Extract the (x, y) coordinate from the center of the cell holding the provided text.  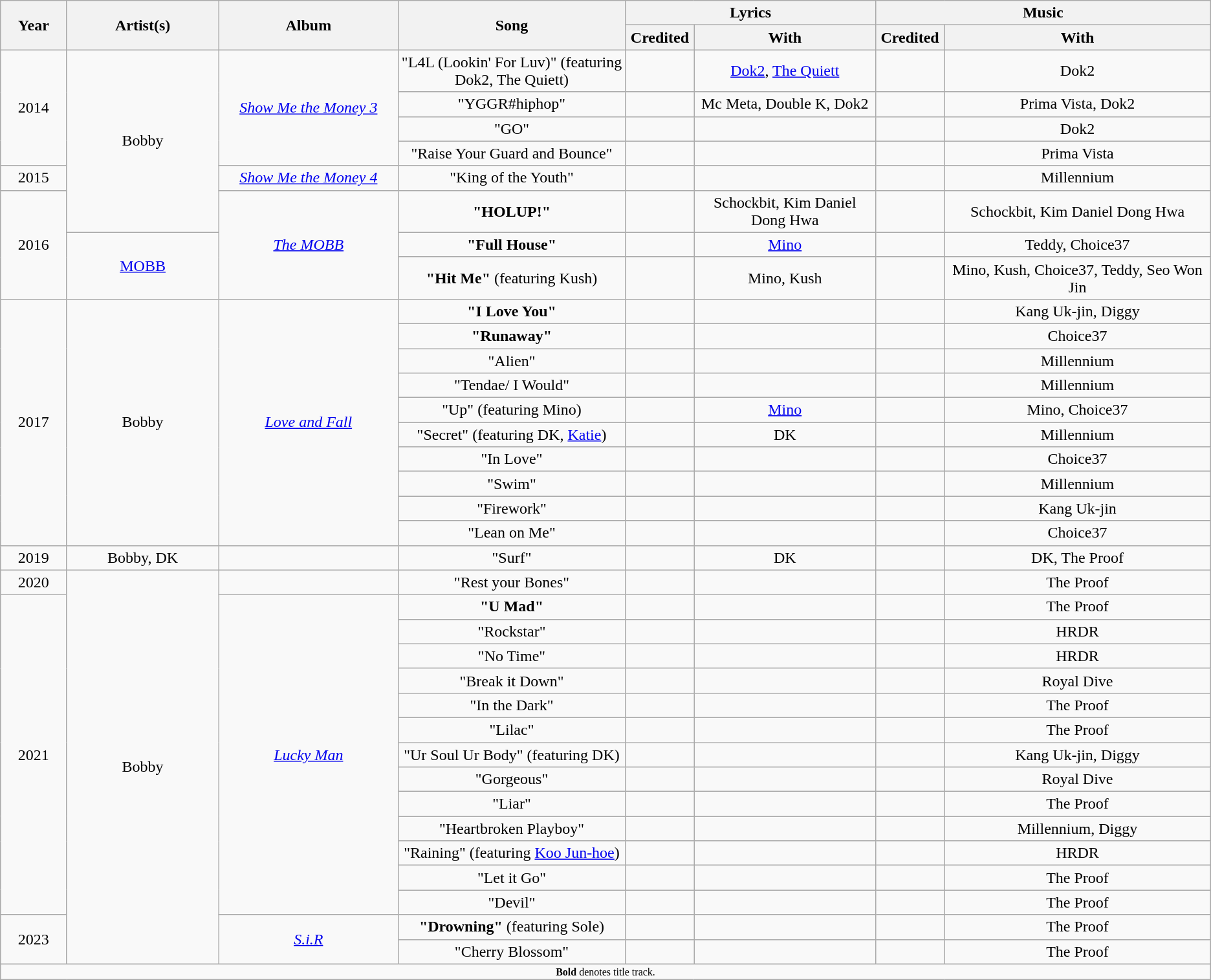
Prima Vista, Dok2 (1078, 104)
"Up" (featuring Mino) (511, 410)
"King of the Youth" (511, 178)
"GO" (511, 129)
"Raining" (featuring Koo Jun-hoe) (511, 853)
Year (34, 25)
"Secret" (featuring DK, Katie) (511, 435)
"Runaway" (511, 336)
Mc Meta, Double K, Dok2 (785, 104)
Show Me the Money 3 (308, 107)
Bobby, DK (142, 558)
"Devil" (511, 902)
2019 (34, 558)
"Firework" (511, 508)
2015 (34, 178)
"I Love You" (511, 311)
"Gorgeous" (511, 779)
"Heartbroken Playboy" (511, 829)
Mino, Kush, Choice37, Teddy, Seo Won Jin (1078, 278)
"Cherry Blossom" (511, 952)
Bold denotes title track. (605, 972)
"Lean on Me" (511, 533)
"Rockstar" (511, 631)
The MOBB (308, 245)
"Swim" (511, 484)
Lucky Man (308, 754)
"Full House" (511, 245)
2023 (34, 939)
Millennium, Diggy (1078, 829)
"YGGR#hiphop" (511, 104)
"Raise Your Guard and Bounce" (511, 153)
"HOLUP!" (511, 211)
Mino, Choice37 (1078, 410)
"Lilac" (511, 730)
Teddy, Choice37 (1078, 245)
"Alien" (511, 360)
"No Time" (511, 656)
Kang Uk-jin (1078, 508)
"L4L (Lookin' For Luv)" (featuring Dok2, The Quiett) (511, 71)
DK, The Proof (1078, 558)
S.i.R (308, 939)
Prima Vista (1078, 153)
"Hit Me" (featuring Kush) (511, 278)
Show Me the Money 4 (308, 178)
"U Mad" (511, 607)
Artist(s) (142, 25)
"Tendae/ I Would" (511, 386)
Mino, Kush (785, 278)
Music (1043, 13)
"Ur Soul Ur Body" (featuring DK) (511, 755)
Album (308, 25)
"Surf" (511, 558)
2016 (34, 245)
MOBB (142, 265)
Love and Fall (308, 422)
Song (511, 25)
"In the Dark" (511, 705)
"Let it Go" (511, 878)
2017 (34, 422)
2021 (34, 754)
"Rest your Bones" (511, 582)
"Drowning" (featuring Sole) (511, 927)
2020 (34, 582)
"Break it Down" (511, 681)
Dok2, The Quiett (785, 71)
2014 (34, 107)
"In Love" (511, 459)
"Liar" (511, 804)
Lyrics (750, 13)
